Pinpoint the cell where the given text exists, returning its [X, Y] midpoint coordinate. 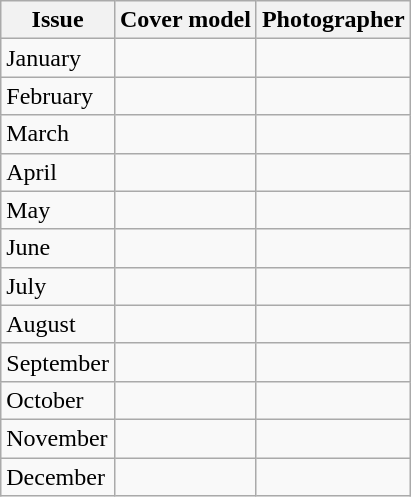
Cover model [185, 20]
Photographer [333, 20]
October [58, 400]
March [58, 134]
Issue [58, 20]
July [58, 286]
January [58, 58]
June [58, 248]
September [58, 362]
February [58, 96]
May [58, 210]
December [58, 477]
April [58, 172]
November [58, 438]
August [58, 324]
